Detect which cell encompasses the target text, then output its (x, y) center coordinate. 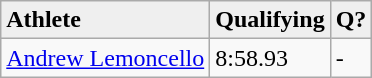
Qualifying (270, 20)
Q? (351, 20)
- (351, 58)
Athlete (106, 20)
Andrew Lemoncello (106, 58)
8:58.93 (270, 58)
